Scan for the cell matching the given text and deliver its (x, y) coordinate at center. 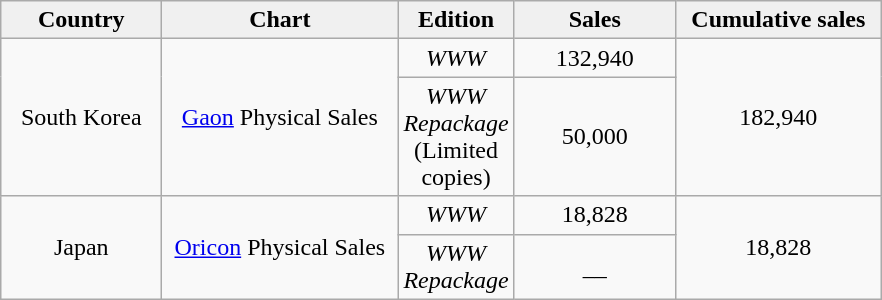
Country (82, 20)
Chart (280, 20)
Japan (82, 248)
Sales (594, 20)
Oricon Physical Sales (280, 248)
WWW Repackage (456, 266)
South Korea (82, 118)
__ (594, 266)
Edition (456, 20)
WWW Repackage (Limited copies) (456, 136)
132,940 (594, 58)
Gaon Physical Sales (280, 118)
Cumulative sales (778, 20)
182,940 (778, 118)
50,000 (594, 136)
